Output the (x, y) coordinate of the center of the cell containing the given text.  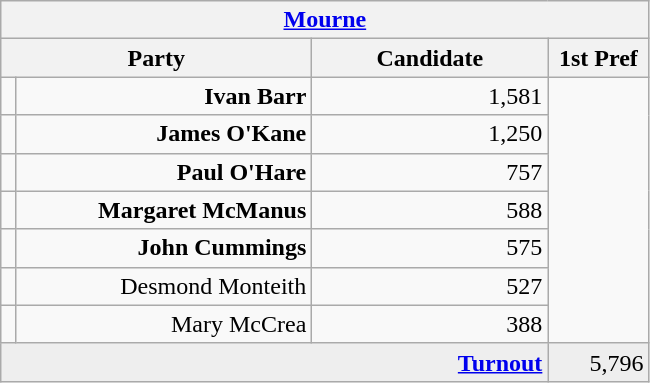
1,250 (430, 134)
5,796 (598, 362)
Turnout (274, 362)
588 (430, 210)
Desmond Monteith (164, 286)
John Cummings (164, 248)
757 (430, 172)
575 (430, 248)
527 (430, 286)
Margaret McManus (164, 210)
James O'Kane (164, 134)
Mary McCrea (164, 324)
Candidate (430, 58)
1st Pref (598, 58)
Paul O'Hare (164, 172)
1,581 (430, 96)
388 (430, 324)
Ivan Barr (164, 96)
Party (156, 58)
Mourne (325, 20)
